Pinpoint the cell where the given text exists, returning its [x, y] midpoint coordinate. 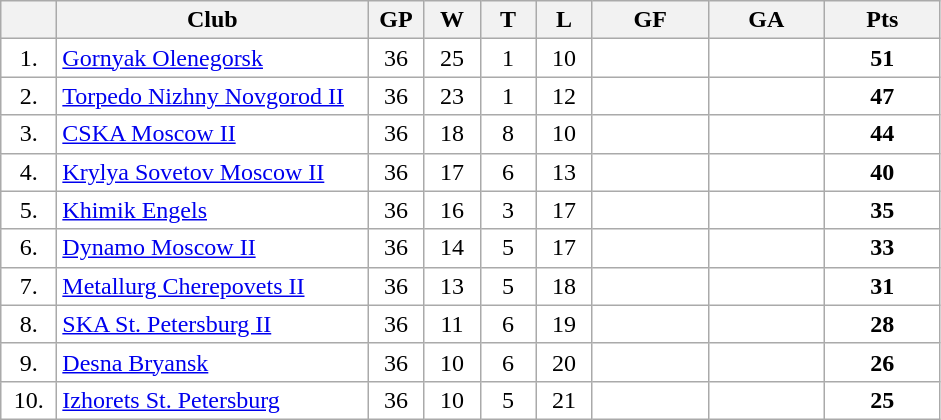
8. [29, 324]
28 [882, 324]
51 [882, 58]
Gornyak Olenegorsk [212, 58]
5. [29, 210]
10. [29, 400]
35 [882, 210]
Izhorets St. Petersburg [212, 400]
GA [766, 20]
Krylya Sovetov Moscow II [212, 172]
Metallurg Cherepovets II [212, 286]
Club [212, 20]
47 [882, 96]
12 [564, 96]
3. [29, 134]
31 [882, 286]
CSKA Moscow II [212, 134]
W [452, 20]
T [508, 20]
11 [452, 324]
Desna Bryansk [212, 362]
3 [508, 210]
GP [396, 20]
21 [564, 400]
26 [882, 362]
23 [452, 96]
2. [29, 96]
19 [564, 324]
44 [882, 134]
8 [508, 134]
16 [452, 210]
20 [564, 362]
7. [29, 286]
1. [29, 58]
L [564, 20]
Pts [882, 20]
SKA St. Petersburg II [212, 324]
33 [882, 248]
Khimik Engels [212, 210]
4. [29, 172]
40 [882, 172]
9. [29, 362]
14 [452, 248]
Dynamo Moscow II [212, 248]
6. [29, 248]
Torpedo Nizhny Novgorod II [212, 96]
GF [650, 20]
